Locate the cell with the specified text and output its (x, y) center coordinate. 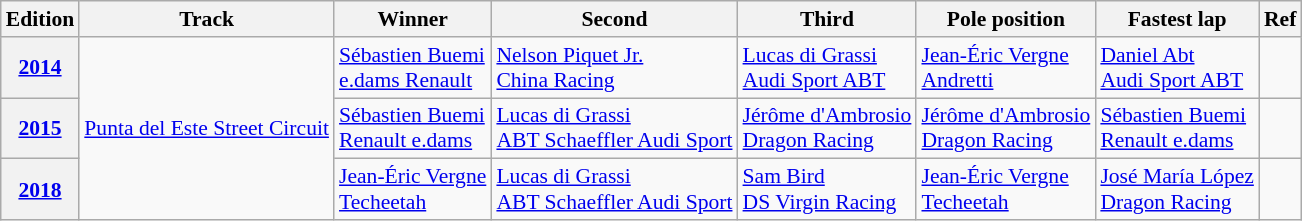
Sam BirdDS Virgin Racing (828, 190)
Fastest lap (1177, 19)
Second (614, 19)
Punta del Este Street Circuit (206, 128)
José María LópezDragon Racing (1177, 190)
Sébastien Buemie.dams Renault (412, 68)
Ref (1280, 19)
2015 (40, 128)
Pole position (1006, 19)
Nelson Piquet Jr.China Racing (614, 68)
Third (828, 19)
Edition (40, 19)
Track (206, 19)
Daniel AbtAudi Sport ABT (1177, 68)
Lucas di GrassiAudi Sport ABT (828, 68)
Jean-Éric VergneAndretti (1006, 68)
2014 (40, 68)
Winner (412, 19)
2018 (40, 190)
